From the cell containing the given text, extract its center point as (X, Y) coordinate. 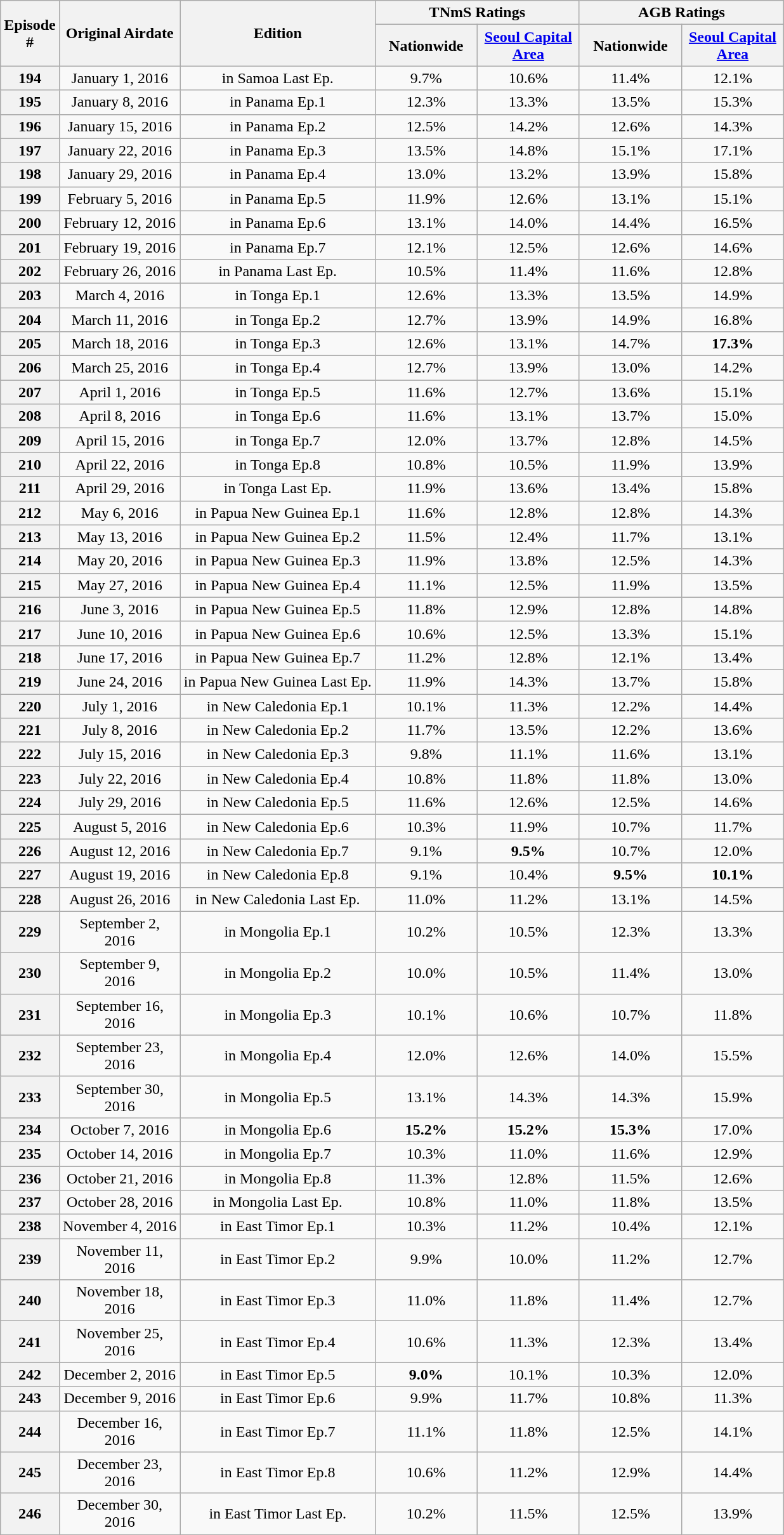
in Mongolia Ep.4 (278, 1056)
198 (30, 175)
June 24, 2016 (119, 682)
in New Caledonia Ep.5 (278, 803)
January 15, 2016 (119, 126)
June 3, 2016 (119, 609)
in Panama Ep.6 (278, 223)
246 (30, 1514)
in Papua New Guinea Ep.5 (278, 609)
Edition (278, 33)
February 12, 2016 (119, 223)
in Mongolia Ep.2 (278, 973)
February 19, 2016 (119, 247)
December 2, 2016 (119, 1374)
195 (30, 102)
April 22, 2016 (119, 464)
216 (30, 609)
212 (30, 513)
August 19, 2016 (119, 875)
9.8% (426, 754)
January 8, 2016 (119, 102)
in East Timor Ep.1 (278, 1227)
226 (30, 851)
in Papua New Guinea Ep.1 (278, 513)
9.7% (426, 78)
November 18, 2016 (119, 1301)
210 (30, 464)
in East Timor Ep.7 (278, 1432)
March 25, 2016 (119, 368)
in East Timor Ep.4 (278, 1341)
240 (30, 1301)
in Mongolia Ep.5 (278, 1097)
March 18, 2016 (119, 344)
233 (30, 1097)
May 27, 2016 (119, 585)
225 (30, 827)
January 22, 2016 (119, 150)
in Samoa Last Ep. (278, 78)
in New Caledonia Ep.2 (278, 730)
in Papua New Guinea Ep.6 (278, 633)
in Tonga Ep.3 (278, 344)
in East Timor Ep.2 (278, 1259)
July 22, 2016 (119, 779)
194 (30, 78)
238 (30, 1227)
in Mongolia Ep.3 (278, 1014)
October 28, 2016 (119, 1202)
15.9% (732, 1097)
October 7, 2016 (119, 1130)
239 (30, 1259)
17.3% (732, 344)
in Panama Ep.4 (278, 175)
in East Timor Ep.8 (278, 1472)
February 26, 2016 (119, 271)
in Mongolia Ep.8 (278, 1178)
April 8, 2016 (119, 416)
in Tonga Ep.5 (278, 392)
199 (30, 199)
219 (30, 682)
November 25, 2016 (119, 1341)
244 (30, 1432)
in Tonga Ep.2 (278, 319)
220 (30, 706)
Original Airdate (119, 33)
in Tonga Ep.1 (278, 295)
235 (30, 1154)
14.1% (732, 1432)
December 23, 2016 (119, 1472)
223 (30, 779)
in Panama Ep.5 (278, 199)
in New Caledonia Last Ep. (278, 899)
March 4, 2016 (119, 295)
May 6, 2016 (119, 513)
in New Caledonia Ep.7 (278, 851)
222 (30, 754)
242 (30, 1374)
August 5, 2016 (119, 827)
June 17, 2016 (119, 657)
December 9, 2016 (119, 1399)
16.8% (732, 319)
237 (30, 1202)
in East Timor Ep.3 (278, 1301)
August 12, 2016 (119, 851)
in Tonga Ep.4 (278, 368)
201 (30, 247)
in New Caledonia Ep.8 (278, 875)
9.0% (426, 1374)
July 1, 2016 (119, 706)
202 (30, 271)
May 20, 2016 (119, 561)
in Papua New Guinea Last Ep. (278, 682)
September 2, 2016 (119, 932)
July 8, 2016 (119, 730)
207 (30, 392)
in Panama Last Ep. (278, 271)
April 29, 2016 (119, 489)
in New Caledonia Ep.4 (278, 779)
in Tonga Ep.8 (278, 464)
September 9, 2016 (119, 973)
196 (30, 126)
213 (30, 537)
in New Caledonia Ep.1 (278, 706)
17.1% (732, 150)
in East Timor Last Ep. (278, 1514)
March 11, 2016 (119, 319)
April 15, 2016 (119, 440)
October 14, 2016 (119, 1154)
218 (30, 657)
227 (30, 875)
15.5% (732, 1056)
July 15, 2016 (119, 754)
November 11, 2016 (119, 1259)
15.0% (732, 416)
May 13, 2016 (119, 537)
AGB Ratings (681, 13)
February 5, 2016 (119, 199)
TNmS Ratings (477, 13)
209 (30, 440)
June 10, 2016 (119, 633)
in Tonga Last Ep. (278, 489)
17.0% (732, 1130)
in Panama Ep.7 (278, 247)
215 (30, 585)
232 (30, 1056)
13.8% (528, 561)
221 (30, 730)
229 (30, 932)
January 29, 2016 (119, 175)
in East Timor Ep.5 (278, 1374)
224 (30, 803)
206 (30, 368)
Episode # (30, 33)
243 (30, 1399)
April 1, 2016 (119, 392)
234 (30, 1130)
13.2% (528, 175)
204 (30, 319)
in Tonga Ep.7 (278, 440)
in Papua New Guinea Ep.4 (278, 585)
in Panama Ep.1 (278, 102)
October 21, 2016 (119, 1178)
in East Timor Ep.6 (278, 1399)
in Papua New Guinea Ep.3 (278, 561)
203 (30, 295)
12.4% (528, 537)
July 29, 2016 (119, 803)
September 23, 2016 (119, 1056)
16.5% (732, 223)
January 1, 2016 (119, 78)
in Mongolia Last Ep. (278, 1202)
205 (30, 344)
236 (30, 1178)
in New Caledonia Ep.3 (278, 754)
14.7% (630, 344)
197 (30, 150)
in Panama Ep.2 (278, 126)
in Mongolia Ep.7 (278, 1154)
December 16, 2016 (119, 1432)
in Papua New Guinea Ep.2 (278, 537)
228 (30, 899)
200 (30, 223)
230 (30, 973)
217 (30, 633)
August 26, 2016 (119, 899)
November 4, 2016 (119, 1227)
211 (30, 489)
in Mongolia Ep.6 (278, 1130)
214 (30, 561)
in Tonga Ep.6 (278, 416)
245 (30, 1472)
231 (30, 1014)
in Mongolia Ep.1 (278, 932)
241 (30, 1341)
September 16, 2016 (119, 1014)
December 30, 2016 (119, 1514)
in Papua New Guinea Ep.7 (278, 657)
in New Caledonia Ep.6 (278, 827)
in Panama Ep.3 (278, 150)
208 (30, 416)
September 30, 2016 (119, 1097)
